Capture the cell that displays the provided text and extract its [X, Y] central coordinate. 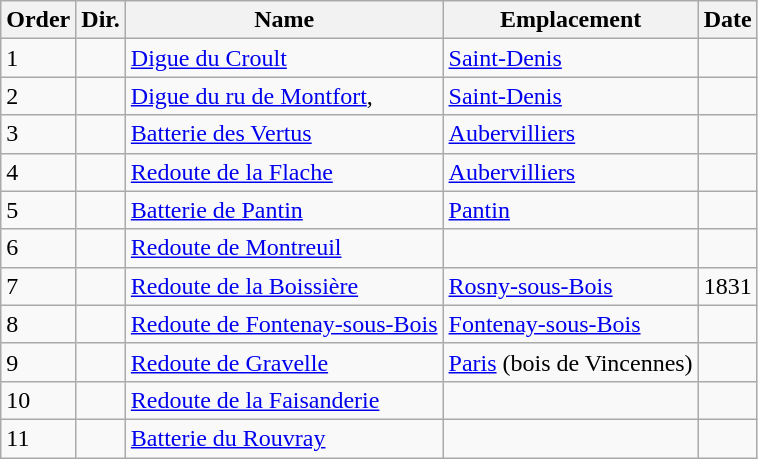
Digue du ru de Montfort, [284, 96]
Fontenay-sous-Bois [570, 324]
Rosny-sous-Bois [570, 286]
Date [728, 20]
Dir. [101, 20]
Redoute de la Boissière [284, 286]
Redoute de Gravelle [284, 362]
Emplacement [570, 20]
Redoute de Fontenay-sous-Bois [284, 324]
Redoute de la Faisanderie [284, 400]
5 [38, 210]
Digue du Croult [284, 58]
2 [38, 96]
6 [38, 248]
Batterie de Pantin [284, 210]
Name [284, 20]
Order [38, 20]
Batterie des Vertus [284, 134]
Pantin [570, 210]
4 [38, 172]
9 [38, 362]
10 [38, 400]
8 [38, 324]
Paris (bois de Vincennes) [570, 362]
1831 [728, 286]
1 [38, 58]
Redoute de la Flache [284, 172]
7 [38, 286]
3 [38, 134]
Redoute de Montreuil [284, 248]
Batterie du Rouvray [284, 438]
11 [38, 438]
